Find where the given text appears and provide that cell's center as [x, y] coordinate. 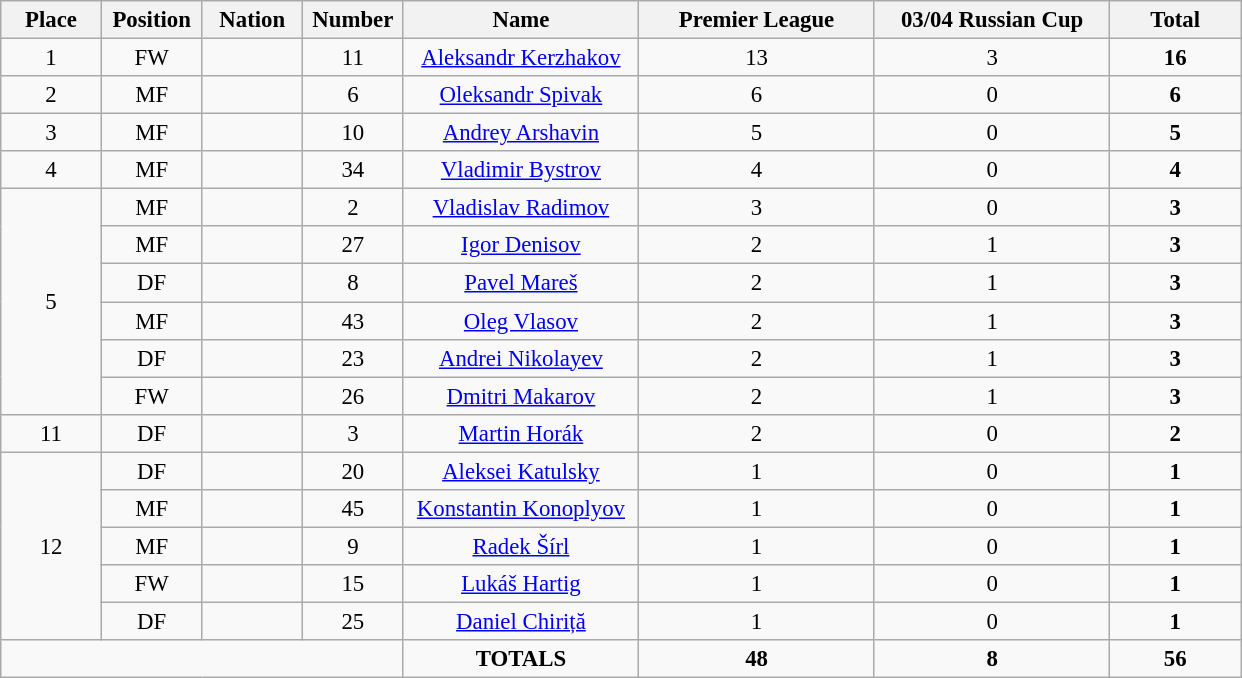
Oleksandr Spivak [521, 95]
48 [757, 659]
Andrei Nikolayev [521, 358]
Daniel Chiriță [521, 621]
26 [354, 396]
45 [354, 509]
Nation [252, 20]
Total [1176, 20]
Place [52, 20]
Vladislav Radimov [521, 208]
10 [354, 133]
13 [757, 58]
15 [354, 584]
27 [354, 245]
9 [354, 546]
Oleg Vlasov [521, 321]
23 [354, 358]
03/04 Russian Cup [992, 20]
TOTALS [521, 659]
Name [521, 20]
Radek Šírl [521, 546]
Aleksandr Kerzhakov [521, 58]
20 [354, 471]
Pavel Mareš [521, 283]
Igor Denisov [521, 245]
34 [354, 170]
Premier League [757, 20]
Dmitri Makarov [521, 396]
16 [1176, 58]
Martin Horák [521, 433]
Number [354, 20]
25 [354, 621]
43 [354, 321]
Andrey Arshavin [521, 133]
Lukáš Hartig [521, 584]
Vladimir Bystrov [521, 170]
56 [1176, 659]
12 [52, 546]
Konstantin Konoplyov [521, 509]
Aleksei Katulsky [521, 471]
Position [152, 20]
